Find where the given text appears and provide that cell's center as [X, Y] coordinate. 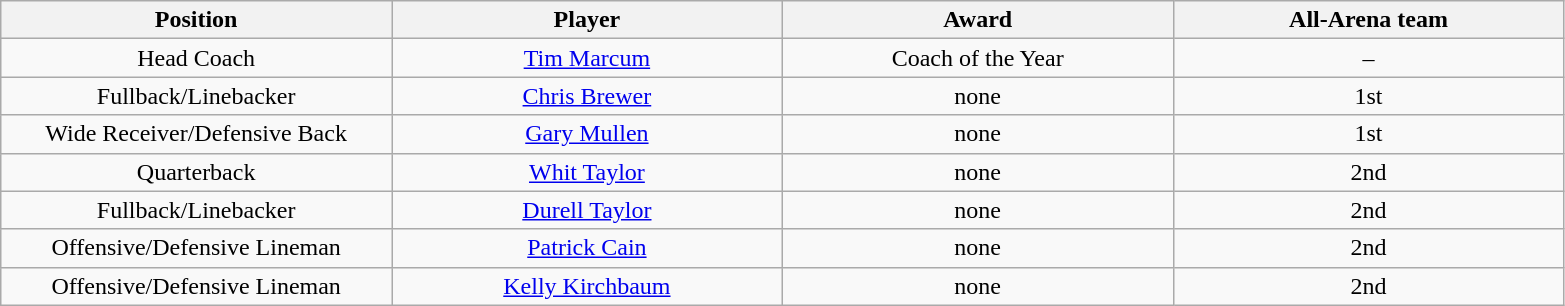
Position [196, 20]
Patrick Cain [588, 248]
Player [588, 20]
– [1368, 58]
Chris Brewer [588, 96]
Whit Taylor [588, 172]
Wide Receiver/Defensive Back [196, 134]
Coach of the Year [978, 58]
Durell Taylor [588, 210]
All-Arena team [1368, 20]
Quarterback [196, 172]
Award [978, 20]
Head Coach [196, 58]
Gary Mullen [588, 134]
Kelly Kirchbaum [588, 286]
Tim Marcum [588, 58]
